Pinpoint the cell where the given text exists, returning its [X, Y] midpoint coordinate. 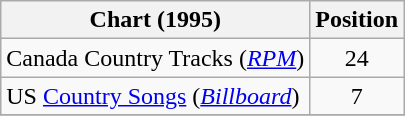
24 [357, 58]
US Country Songs (Billboard) [156, 96]
Position [357, 20]
Canada Country Tracks (RPM) [156, 58]
Chart (1995) [156, 20]
7 [357, 96]
